For the text-containing cell, return its midpoint in (X, Y) coordinate format. 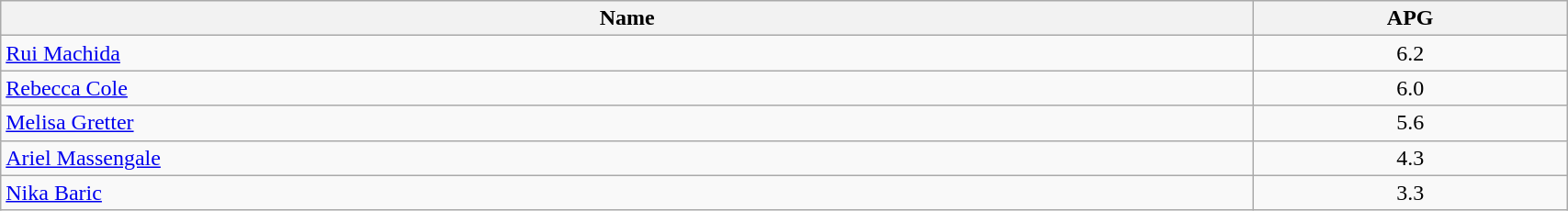
6.0 (1411, 88)
Rebecca Cole (627, 88)
Melisa Gretter (627, 123)
Name (627, 18)
Nika Baric (627, 193)
6.2 (1411, 53)
5.6 (1411, 123)
3.3 (1411, 193)
Rui Machida (627, 53)
Ariel Massengale (627, 158)
APG (1411, 18)
4.3 (1411, 158)
